Find where the given text appears and provide that cell's center as (x, y) coordinate. 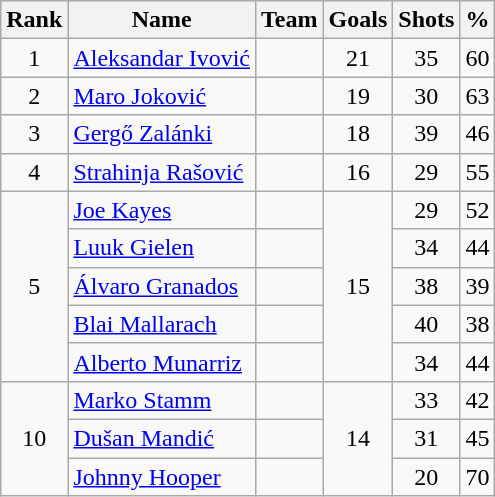
Luuk Gielen (162, 248)
Blai Mallarach (162, 324)
1 (34, 58)
14 (358, 438)
19 (358, 96)
3 (34, 134)
40 (426, 324)
Álvaro Granados (162, 286)
Aleksandar Ivović (162, 58)
60 (478, 58)
Gergő Zalánki (162, 134)
16 (358, 172)
21 (358, 58)
4 (34, 172)
Johnny Hooper (162, 477)
Marko Stamm (162, 400)
45 (478, 438)
% (478, 20)
5 (34, 286)
55 (478, 172)
30 (426, 96)
Team (290, 20)
Goals (358, 20)
42 (478, 400)
63 (478, 96)
52 (478, 210)
15 (358, 286)
35 (426, 58)
18 (358, 134)
Joe Kayes (162, 210)
10 (34, 438)
2 (34, 96)
31 (426, 438)
Strahinja Rašović (162, 172)
Alberto Munarriz (162, 362)
Rank (34, 20)
70 (478, 477)
33 (426, 400)
Maro Joković (162, 96)
20 (426, 477)
Dušan Mandić (162, 438)
Shots (426, 20)
Name (162, 20)
46 (478, 134)
